Capture the cell that displays the provided text and extract its [x, y] central coordinate. 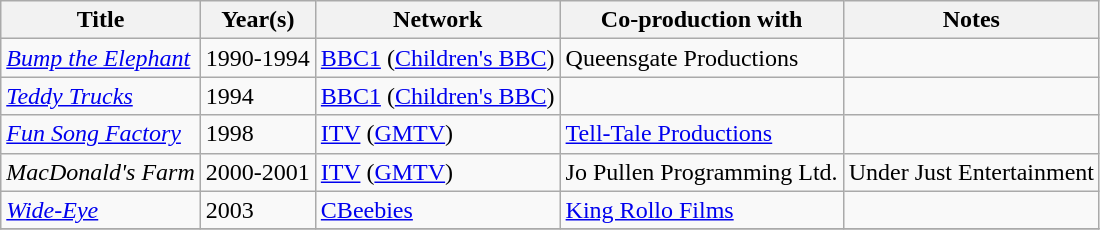
Notes [971, 20]
CBeebies [438, 210]
Fun Song Factory [101, 134]
Year(s) [258, 20]
Teddy Trucks [101, 96]
King Rollo Films [702, 210]
2000-2001 [258, 172]
2003 [258, 210]
Tell-Tale Productions [702, 134]
Wide-Eye [101, 210]
Title [101, 20]
Network [438, 20]
Jo Pullen Programming Ltd. [702, 172]
1998 [258, 134]
MacDonald's Farm [101, 172]
1994 [258, 96]
Bump the Elephant [101, 58]
Co-production with [702, 20]
Under Just Entertainment [971, 172]
Queensgate Productions [702, 58]
1990-1994 [258, 58]
